Capture the cell that displays the provided text and extract its (x, y) central coordinate. 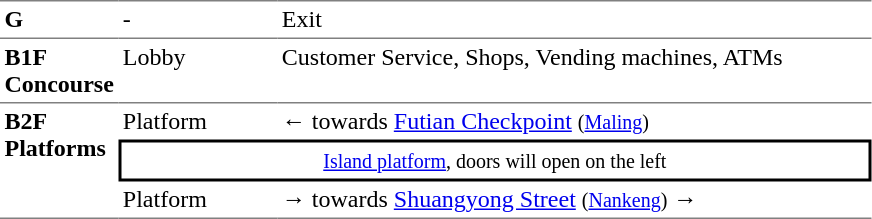
B1FConcourse (59, 71)
G (59, 19)
Lobby (198, 71)
Exit (574, 19)
← towards Futian Checkpoint (Maling) (574, 122)
Platform (198, 122)
Customer Service, Shops, Vending machines, ATMs (574, 71)
- (198, 19)
Island platform, doors will open on the left (494, 161)
